Return (X, Y) of the center of cell containing provided text 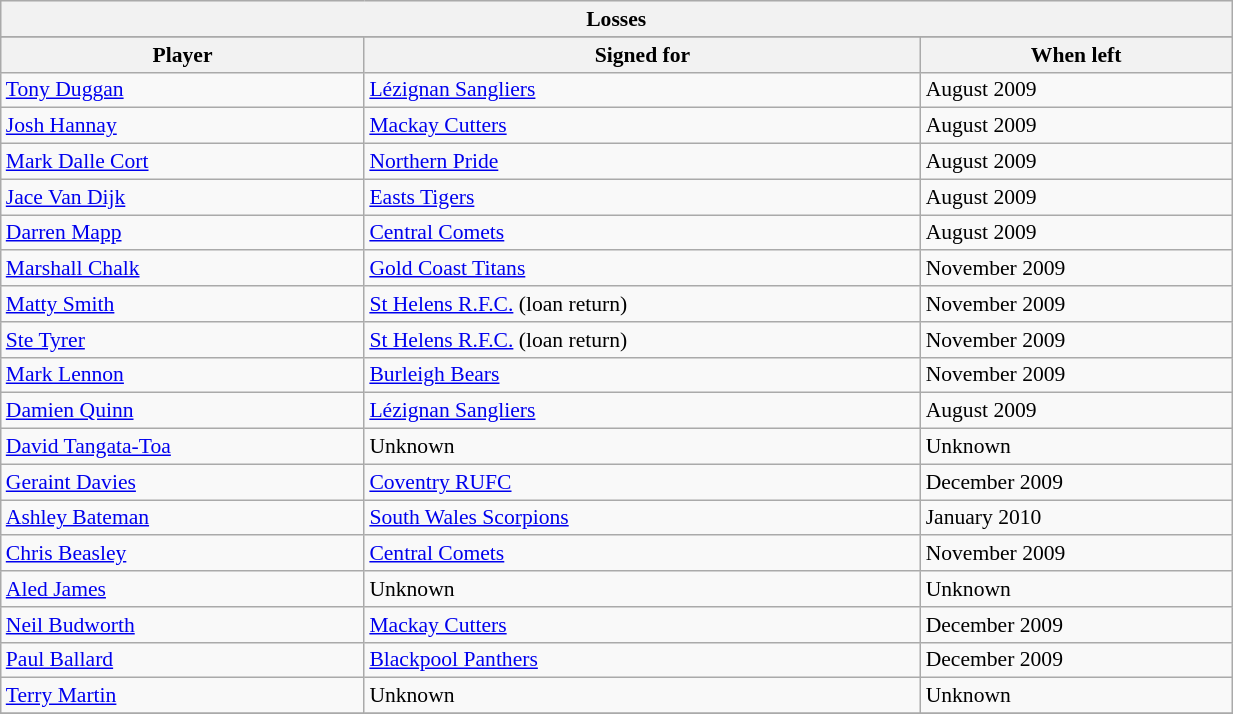
Gold Coast Titans (642, 269)
When left (1076, 55)
Paul Ballard (183, 660)
Marshall Chalk (183, 269)
Losses (616, 19)
David Tangata-Toa (183, 447)
January 2010 (1076, 518)
Darren Mapp (183, 233)
Matty Smith (183, 304)
Terry Martin (183, 696)
Chris Beasley (183, 554)
Northern Pride (642, 162)
Mark Lennon (183, 375)
Aled James (183, 589)
Josh Hannay (183, 126)
Signed for (642, 55)
Coventry RUFC (642, 482)
Mark Dalle Cort (183, 162)
South Wales Scorpions (642, 518)
Tony Duggan (183, 90)
Geraint Davies (183, 482)
Jace Van Dijk (183, 197)
Burleigh Bears (642, 375)
Ashley Bateman (183, 518)
Damien Quinn (183, 411)
Easts Tigers (642, 197)
Blackpool Panthers (642, 660)
Ste Tyrer (183, 340)
Neil Budworth (183, 625)
Player (183, 55)
